Locate the cell with the specified text and output its [X, Y] center coordinate. 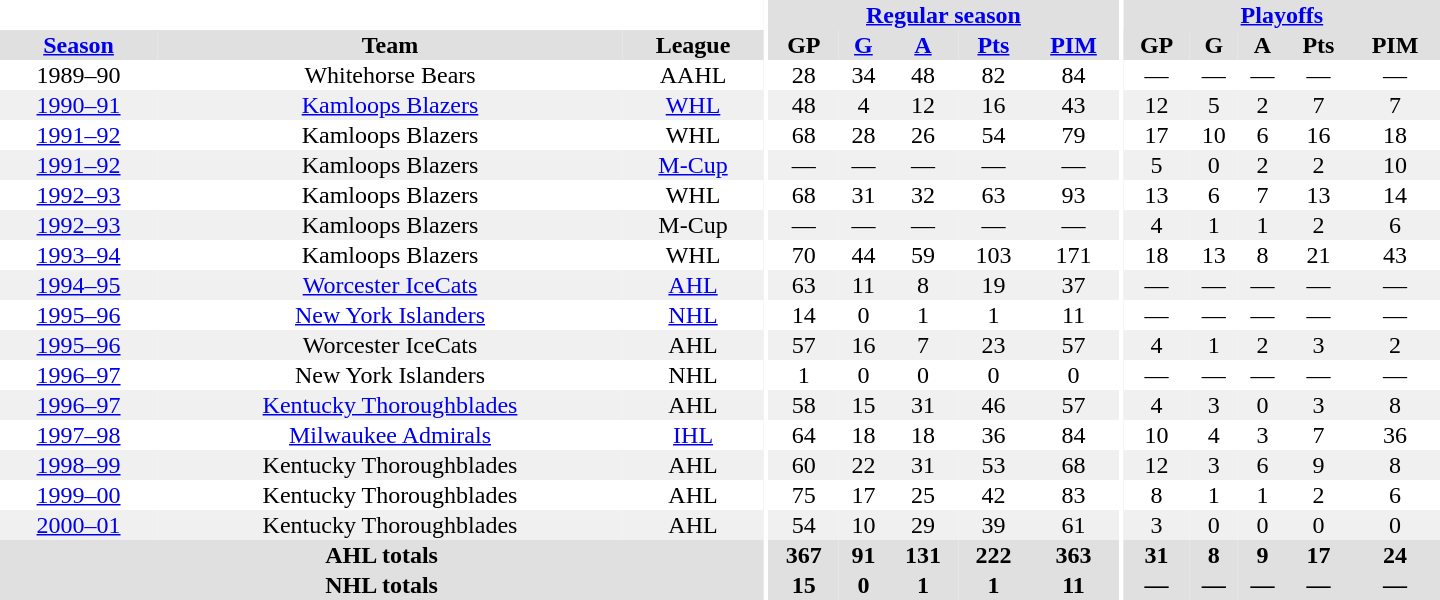
NHL totals [382, 585]
25 [923, 495]
League [693, 45]
23 [993, 345]
1993–94 [78, 255]
44 [864, 255]
Whitehorse Bears [390, 75]
1994–95 [78, 285]
2000–01 [78, 525]
1997–98 [78, 435]
64 [804, 435]
Playoffs [1282, 15]
82 [993, 75]
222 [993, 555]
1998–99 [78, 465]
1999–00 [78, 495]
19 [993, 285]
IHL [693, 435]
AHL totals [382, 555]
53 [993, 465]
1990–91 [78, 105]
79 [1074, 135]
22 [864, 465]
Team [390, 45]
AAHL [693, 75]
34 [864, 75]
91 [864, 555]
58 [804, 405]
131 [923, 555]
Season [78, 45]
42 [993, 495]
21 [1318, 255]
61 [1074, 525]
Milwaukee Admirals [390, 435]
32 [923, 195]
37 [1074, 285]
24 [1395, 555]
46 [993, 405]
39 [993, 525]
1989–90 [78, 75]
103 [993, 255]
Regular season [944, 15]
29 [923, 525]
59 [923, 255]
93 [1074, 195]
367 [804, 555]
171 [1074, 255]
363 [1074, 555]
70 [804, 255]
60 [804, 465]
26 [923, 135]
75 [804, 495]
83 [1074, 495]
